Identify which cell holds the provided text, then report its [x, y] central coordinate. 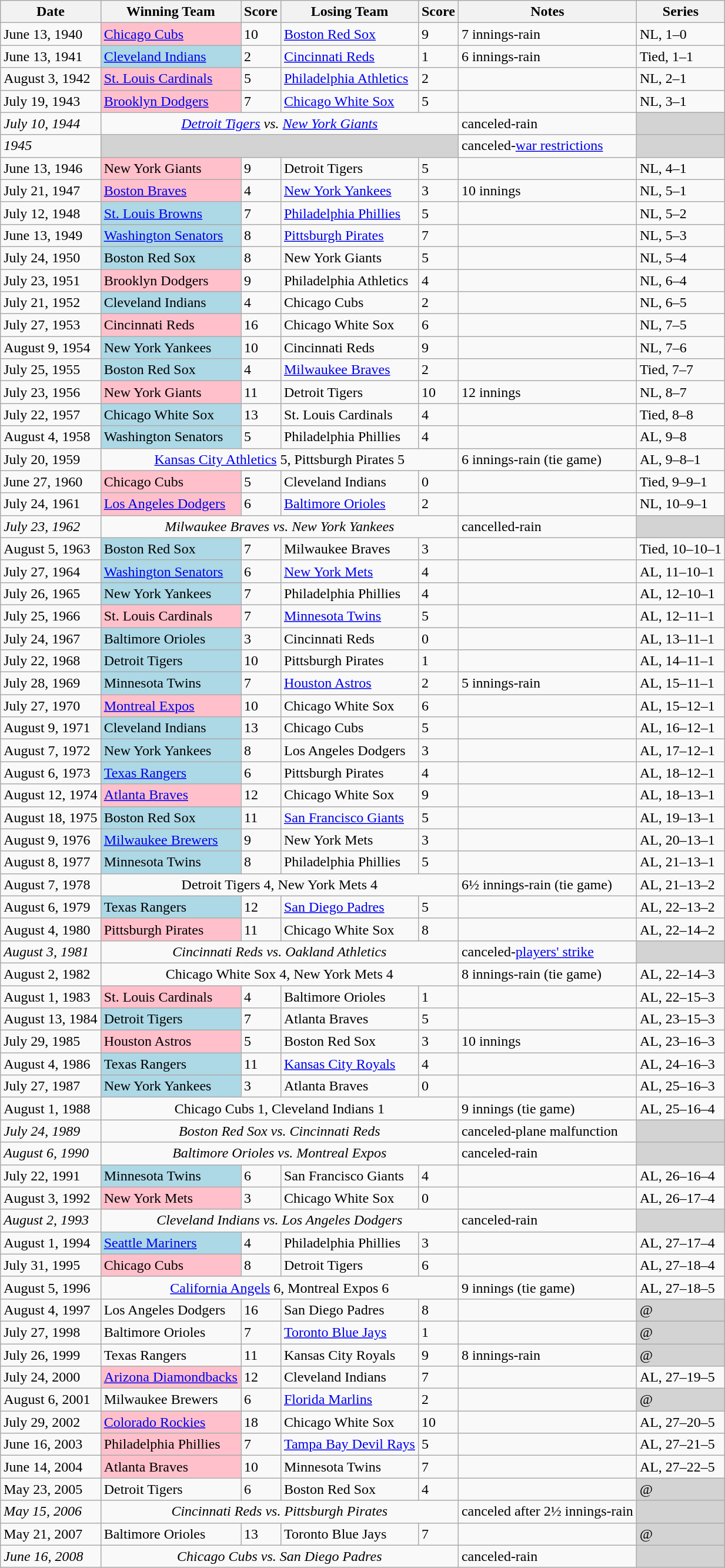
AL, 25–16–3 [680, 1086]
AL, 15–12–1 [680, 706]
AL, 22–15–3 [680, 997]
AL, 27–22–5 [680, 1467]
NL, 2–1 [680, 79]
July 10, 1944 [51, 124]
Notes [547, 12]
AL, 17–12–1 [680, 750]
AL, 14–11–1 [680, 661]
canceled-plane malfunction [547, 1131]
Seattle Mariners [171, 1243]
AL, 19–13–1 [680, 818]
AL, 13–11–1 [680, 638]
AL, 27–18–5 [680, 1287]
May 15, 2006 [51, 1512]
7 innings-rain [547, 34]
July 25, 1966 [51, 616]
July 25, 1955 [51, 370]
July 27, 1987 [51, 1086]
18 [261, 1422]
August 9, 1954 [51, 348]
July 29, 2002 [51, 1422]
Colorado Rockies [171, 1422]
July 26, 1999 [51, 1355]
August 3, 1981 [51, 952]
8 innings-rain [547, 1355]
AL, 27–18–4 [680, 1265]
August 3, 1942 [51, 79]
June 13, 1940 [51, 34]
August 3, 1992 [51, 1198]
July 20, 1959 [51, 459]
August 6, 1979 [51, 907]
May 21, 2007 [51, 1534]
August 6, 2001 [51, 1400]
AL, 22–14–2 [680, 929]
1945 [51, 146]
AL, 27–20–5 [680, 1422]
NL, 4–1 [680, 168]
NL, 7–5 [680, 325]
NL, 5–3 [680, 235]
August 13, 1984 [51, 1019]
August 1, 1983 [51, 997]
AL, 20–13–1 [680, 840]
July 22, 1968 [51, 661]
AL, 22–13–2 [680, 907]
Tied, 1–1 [680, 56]
August 5, 1996 [51, 1287]
August 8, 1977 [51, 862]
AL, 23–16–3 [680, 1042]
August 5, 1963 [51, 549]
Date [51, 12]
July 23, 1956 [51, 392]
June 16, 2003 [51, 1444]
Boston Braves [171, 191]
July 24, 1989 [51, 1131]
August 9, 1976 [51, 840]
AL, 9–8 [680, 437]
August 1, 1994 [51, 1243]
Baltimore Orioles vs. Montreal Expos [279, 1153]
July 24, 1961 [51, 504]
July 26, 1965 [51, 593]
July 24, 1950 [51, 258]
August 1, 1988 [51, 1109]
California Angels 6, Montreal Expos 6 [279, 1287]
AL, 27–19–5 [680, 1377]
August 4, 1958 [51, 437]
August 2, 1982 [51, 974]
July 22, 1991 [51, 1176]
July 24, 2000 [51, 1377]
NL, 6–4 [680, 281]
June 13, 1949 [51, 235]
canceled-war restrictions [547, 146]
6½ innings-rain (tie game) [547, 885]
Montreal Expos [171, 706]
canceled-players' strike [547, 952]
NL, 5–2 [680, 213]
June 13, 1946 [51, 168]
Cleveland Indians vs. Los Angeles Dodgers [279, 1220]
AL, 12–10–1 [680, 593]
AL, 27–17–4 [680, 1243]
AL, 26–17–4 [680, 1198]
July 27, 1970 [51, 706]
NL, 5–4 [680, 258]
Florida Marlins [349, 1400]
July 23, 1951 [51, 281]
Tied, 9–9–1 [680, 482]
July 31, 1995 [51, 1265]
August 9, 1971 [51, 728]
AL, 22–14–3 [680, 974]
NL, 1–0 [680, 34]
cancelled-rain [547, 526]
June 16, 2008 [51, 1556]
July 21, 1947 [51, 191]
August 6, 1973 [51, 773]
12 innings [547, 392]
AL, 26–16–4 [680, 1176]
Chicago Cubs vs. San Diego Padres [279, 1556]
NL, 5–1 [680, 191]
June 14, 2004 [51, 1467]
NL, 7–6 [680, 348]
canceled after 2½ innings-rain [547, 1512]
AL, 16–12–1 [680, 728]
AL, 11–10–1 [680, 571]
August 12, 1974 [51, 795]
June 27, 1960 [51, 482]
Tied, 7–7 [680, 370]
NL, 8–7 [680, 392]
AL, 12–11–1 [680, 616]
Losing Team [349, 12]
July 19, 1943 [51, 101]
Cincinnati Reds vs. Pittsburgh Pirates [279, 1512]
8 innings-rain (tie game) [547, 974]
Detroit Tigers 4, New York Mets 4 [279, 885]
July 24, 1967 [51, 638]
Detroit Tigers vs. New York Giants [279, 124]
Milwaukee Braves vs. New York Yankees [279, 526]
Kansas City Athletics 5, Pittsburgh Pirates 5 [279, 459]
Series [680, 12]
July 29, 1985 [51, 1042]
July 21, 1952 [51, 303]
July 23, 1962 [51, 526]
July 28, 1969 [51, 683]
July 12, 1948 [51, 213]
July 27, 1998 [51, 1332]
August 2, 1993 [51, 1220]
AL, 27–21–5 [680, 1444]
AL, 9–8–1 [680, 459]
Arizona Diamondbacks [171, 1377]
June 13, 1941 [51, 56]
Winning Team [171, 12]
AL, 18–12–1 [680, 773]
6 innings-rain (tie game) [547, 459]
AL, 25–16–4 [680, 1109]
July 27, 1953 [51, 325]
AL, 21–13–2 [680, 885]
August 7, 1972 [51, 750]
5 innings-rain [547, 683]
August 6, 1990 [51, 1153]
August 18, 1975 [51, 818]
NL, 3–1 [680, 101]
NL, 6–5 [680, 303]
August 4, 1980 [51, 929]
August 4, 1997 [51, 1310]
Cincinnati Reds vs. Oakland Athletics [279, 952]
AL, 15–11–1 [680, 683]
Tampa Bay Devil Rays [349, 1444]
August 7, 1978 [51, 885]
AL, 21–13–1 [680, 862]
May 23, 2005 [51, 1489]
AL, 23–15–3 [680, 1019]
NL, 10–9–1 [680, 504]
Chicago White Sox 4, New York Mets 4 [279, 974]
Tied, 10–10–1 [680, 549]
August 4, 1986 [51, 1064]
Boston Red Sox vs. Cincinnati Reds [279, 1131]
July 27, 1964 [51, 571]
6 innings-rain [547, 56]
St. Louis Browns [171, 213]
AL, 18–13–1 [680, 795]
Chicago Cubs 1, Cleveland Indians 1 [279, 1109]
July 22, 1957 [51, 415]
AL, 24–16–3 [680, 1064]
Tied, 8–8 [680, 415]
